From the cell containing the given text, extract its center point as (X, Y) coordinate. 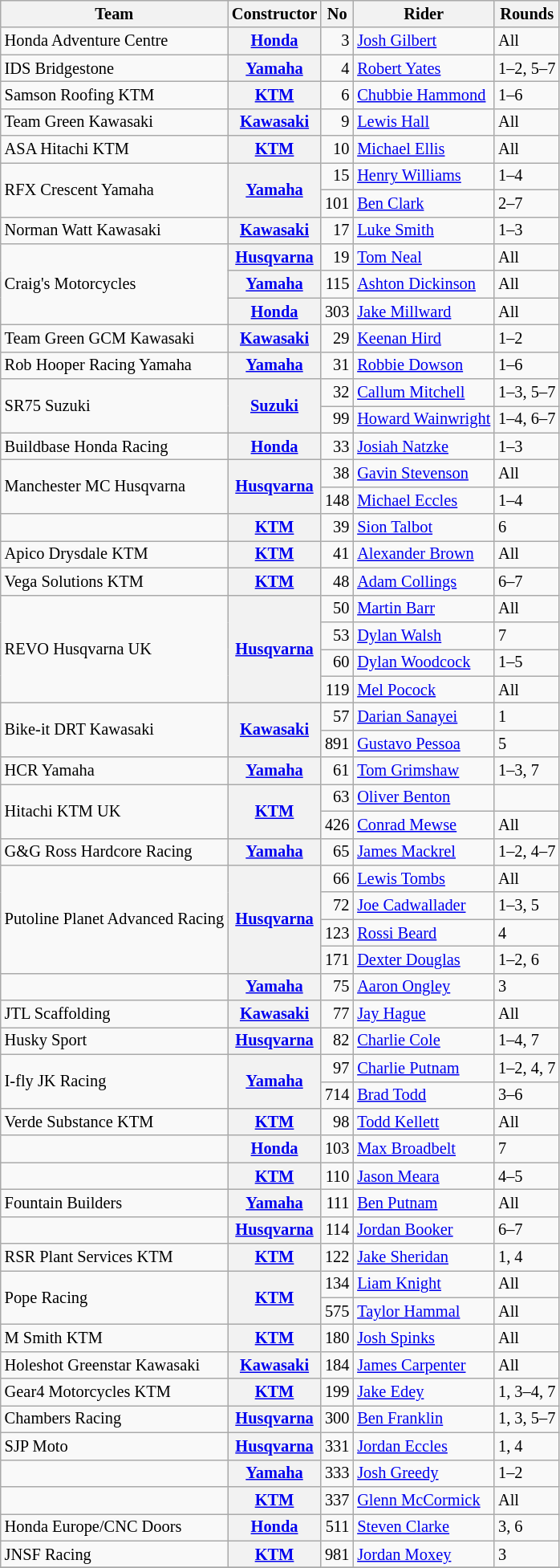
Todd Kellett (424, 1122)
199 (337, 1392)
98 (337, 1122)
SJP Moto (114, 1446)
Callum Mitchell (424, 393)
Dexter Douglas (424, 959)
575 (337, 1311)
Glenn McCormick (424, 1500)
50 (337, 609)
1–4, 7 (526, 1041)
Team (114, 14)
1–3, 7 (526, 771)
333 (337, 1473)
Ashton Dickinson (424, 284)
114 (337, 1230)
134 (337, 1284)
Robert Yates (424, 68)
Darian Sanayei (424, 716)
Putoline Planet Advanced Racing (114, 918)
Verde Substance KTM (114, 1122)
82 (337, 1041)
714 (337, 1095)
M Smith KTM (114, 1338)
Keenan Hird (424, 338)
Lewis Tombs (424, 878)
Jake Edey (424, 1392)
Manchester MC Husqvarna (114, 487)
Bike-it DRT Kawasaki (114, 729)
33 (337, 446)
Rossi Beard (424, 933)
SR75 Suzuki (114, 406)
3–6 (526, 1095)
REVO Husqvarna UK (114, 649)
Luke Smith (424, 230)
31 (337, 365)
Chambers Racing (114, 1419)
72 (337, 906)
Oliver Benton (424, 797)
303 (337, 312)
63 (337, 797)
2–7 (526, 203)
Jake Millward (424, 312)
No (337, 14)
Robbie Dowson (424, 365)
57 (337, 716)
123 (337, 933)
Charlie Cole (424, 1041)
Charlie Putnam (424, 1068)
Henry Williams (424, 176)
Craig's Motorcycles (114, 284)
331 (337, 1446)
148 (337, 500)
Honda Europe/CNC Doors (114, 1527)
I-fly JK Racing (114, 1081)
Dylan Walsh (424, 635)
Team Green GCM Kawasaki (114, 338)
981 (337, 1554)
53 (337, 635)
Steven Clarke (424, 1527)
Jake Sheridan (424, 1257)
IDS Bridgestone (114, 68)
Buildbase Honda Racing (114, 446)
Jay Hague (424, 1014)
66 (337, 878)
Tom Neal (424, 257)
Gear4 Motorcycles KTM (114, 1392)
Josiah Natzke (424, 446)
4–5 (526, 1176)
JTL Scaffolding (114, 1014)
77 (337, 1014)
426 (337, 825)
337 (337, 1500)
Husky Sport (114, 1041)
1–2, 4–7 (526, 852)
1 (526, 716)
Sion Talbot (424, 527)
Josh Greedy (424, 1473)
1–3, 5 (526, 906)
19 (337, 257)
Team Green Kawasaki (114, 122)
Rob Hooper Racing Yamaha (114, 365)
Taylor Hammal (424, 1311)
Brad Todd (424, 1095)
Rider (424, 14)
Jordan Booker (424, 1230)
17 (337, 230)
5 (526, 743)
Jordan Moxey (424, 1554)
48 (337, 581)
1–3, 5–7 (526, 393)
Michael Ellis (424, 149)
Howard Wainwright (424, 419)
180 (337, 1338)
111 (337, 1203)
Suzuki (274, 406)
Alexander Brown (424, 554)
Ben Clark (424, 203)
Constructor (274, 14)
JNSF Racing (114, 1554)
891 (337, 743)
1–4, 6–7 (526, 419)
29 (337, 338)
Joe Cadwallader (424, 906)
115 (337, 284)
97 (337, 1068)
Josh Spinks (424, 1338)
300 (337, 1419)
Hitachi KTM UK (114, 811)
Chubbie Hammond (424, 95)
Ben Putnam (424, 1203)
Pope Racing (114, 1297)
Conrad Mewse (424, 825)
Samson Roofing KTM (114, 95)
HCR Yamaha (114, 771)
Dylan Woodcock (424, 662)
60 (337, 662)
65 (337, 852)
Norman Watt Kawasaki (114, 230)
10 (337, 149)
1, 3, 5–7 (526, 1419)
Vega Solutions KTM (114, 581)
Josh Gilbert (424, 41)
James Carpenter (424, 1365)
61 (337, 771)
Rounds (526, 14)
Aaron Ongley (424, 987)
Apico Drysdale KTM (114, 554)
171 (337, 959)
15 (337, 176)
184 (337, 1365)
Ben Franklin (424, 1419)
122 (337, 1257)
Mel Pocock (424, 690)
James Mackrel (424, 852)
75 (337, 987)
RSR Plant Services KTM (114, 1257)
511 (337, 1527)
Tom Grimshaw (424, 771)
RFX Crescent Yamaha (114, 189)
Honda Adventure Centre (114, 41)
Holeshot Greenstar Kawasaki (114, 1365)
3, 6 (526, 1527)
1–2, 5–7 (526, 68)
110 (337, 1176)
41 (337, 554)
G&G Ross Hardcore Racing (114, 852)
Lewis Hall (424, 122)
Fountain Builders (114, 1203)
9 (337, 122)
101 (337, 203)
Michael Eccles (424, 500)
Liam Knight (424, 1284)
38 (337, 473)
Jason Meara (424, 1176)
39 (337, 527)
99 (337, 419)
1–2, 4, 7 (526, 1068)
Jordan Eccles (424, 1446)
119 (337, 690)
1, 3–4, 7 (526, 1392)
1–5 (526, 662)
Max Broadbelt (424, 1149)
32 (337, 393)
Adam Collings (424, 581)
1–2, 6 (526, 959)
Gavin Stevenson (424, 473)
Martin Barr (424, 609)
ASA Hitachi KTM (114, 149)
103 (337, 1149)
Gustavo Pessoa (424, 743)
